Determine the (X, Y) coordinate at the center of the cell enclosing the given text.  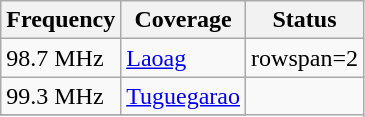
Tuguegarao (184, 96)
rowspan=2 (305, 58)
Frequency (61, 20)
Laoag (184, 58)
Coverage (184, 20)
Status (305, 20)
98.7 MHz (61, 58)
99.3 MHz (61, 96)
